From the cell containing the given text, extract its center point as [x, y] coordinate. 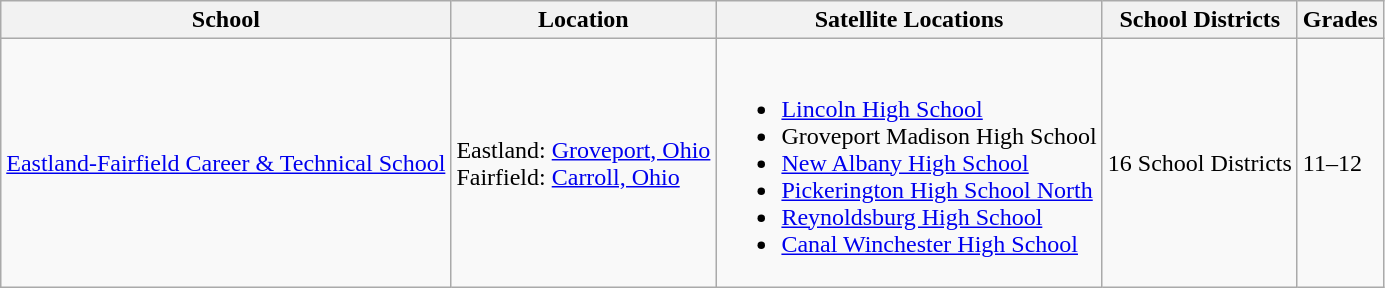
School Districts [1200, 20]
Location [584, 20]
Eastland: Groveport, OhioFairfield: Carroll, Ohio [584, 163]
11–12 [1340, 163]
Grades [1340, 20]
Satellite Locations [909, 20]
Eastland-Fairfield Career & Technical School [226, 163]
16 School Districts [1200, 163]
School [226, 20]
